Capture the cell that displays the provided text and extract its [X, Y] central coordinate. 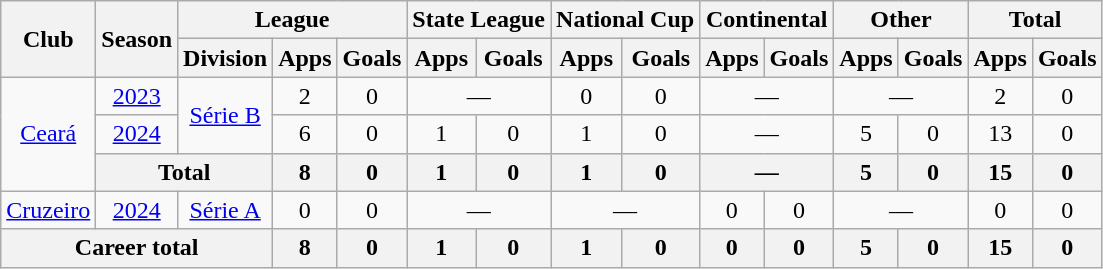
Série A [226, 210]
13 [1000, 134]
6 [305, 134]
Série B [226, 115]
2023 [137, 96]
Cruzeiro [48, 210]
Other [901, 20]
Season [137, 39]
Continental [767, 20]
Career total [137, 248]
League [292, 20]
Ceará [48, 134]
Club [48, 39]
State League [479, 20]
National Cup [626, 20]
Division [226, 58]
